Scan for the cell matching the given text and deliver its (x, y) coordinate at center. 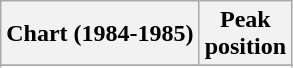
Peakposition (245, 34)
Chart (1984-1985) (100, 34)
